Extract the (x, y) coordinate from the center of the cell holding the provided text.  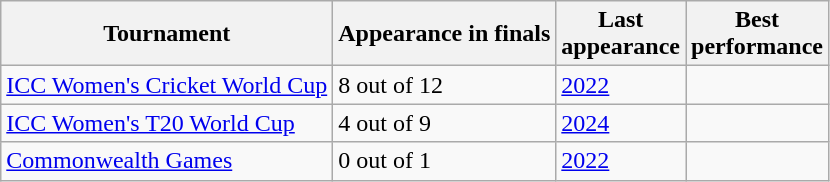
4 out of 9 (444, 123)
ICC Women's Cricket World Cup (167, 85)
ICC Women's T20 World Cup (167, 123)
Commonwealth Games (167, 161)
Appearance in finals (444, 34)
8 out of 12 (444, 85)
2024 (621, 123)
Bestperformance (758, 34)
Lastappearance (621, 34)
Tournament (167, 34)
0 out of 1 (444, 161)
